Detect which cell encompasses the target text, then output its (x, y) center coordinate. 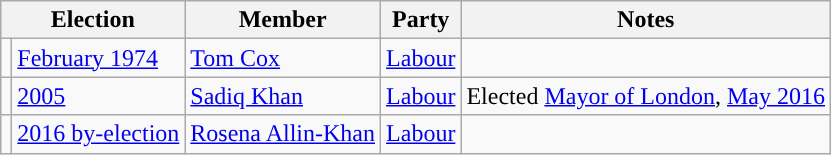
Tom Cox (283, 58)
Notes (646, 20)
Party (421, 20)
Sadiq Khan (283, 96)
Rosena Allin-Khan (283, 134)
2016 by-election (98, 134)
Member (283, 20)
2005 (98, 96)
February 1974 (98, 58)
Election (93, 20)
Elected Mayor of London, May 2016 (646, 96)
